Output the (x, y) coordinate of the center of the cell containing the given text.  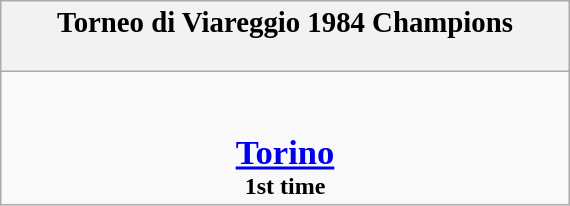
Torneo di Viareggio 1984 Champions (284, 36)
Torino1st time (284, 138)
